Return the [x, y] coordinate for the center point of the cell that contains the specified text.  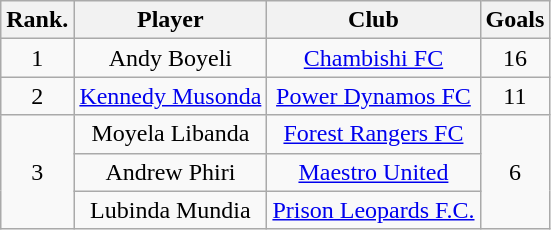
Goals [515, 20]
6 [515, 172]
Power Dynamos FC [374, 96]
Kennedy Musonda [170, 96]
16 [515, 58]
Prison Leopards F.C. [374, 210]
Rank. [38, 20]
Maestro United [374, 172]
3 [38, 172]
Moyela Libanda [170, 134]
Andy Boyeli [170, 58]
1 [38, 58]
Andrew Phiri [170, 172]
Lubinda Mundia [170, 210]
2 [38, 96]
11 [515, 96]
Player [170, 20]
Club [374, 20]
Chambishi FC [374, 58]
Forest Rangers FC [374, 134]
